Provide the [X, Y] coordinate of the cell's center where the given text is located.  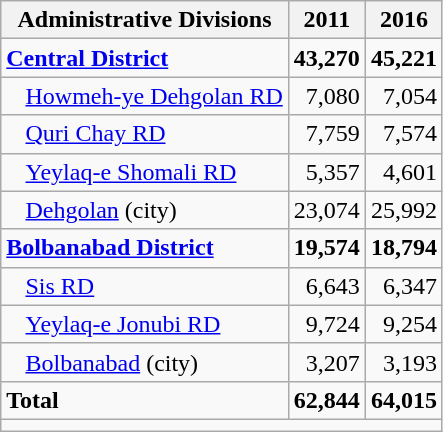
Howmeh-ye Dehgolan RD [145, 96]
7,054 [404, 96]
7,080 [326, 96]
9,254 [404, 324]
7,574 [404, 134]
62,844 [326, 400]
25,992 [404, 210]
5,357 [326, 172]
19,574 [326, 248]
Sis RD [145, 286]
3,193 [404, 362]
3,207 [326, 362]
Central District [145, 58]
43,270 [326, 58]
Bolbanabad (city) [145, 362]
Total [145, 400]
Quri Chay RD [145, 134]
23,074 [326, 210]
45,221 [404, 58]
6,643 [326, 286]
2016 [404, 20]
Dehgolan (city) [145, 210]
2011 [326, 20]
6,347 [404, 286]
Administrative Divisions [145, 20]
Yeylaq-e Jonubi RD [145, 324]
18,794 [404, 248]
4,601 [404, 172]
9,724 [326, 324]
7,759 [326, 134]
Yeylaq-e Shomali RD [145, 172]
Bolbanabad District [145, 248]
64,015 [404, 400]
